Locate the cell with the specified text and output its (x, y) center coordinate. 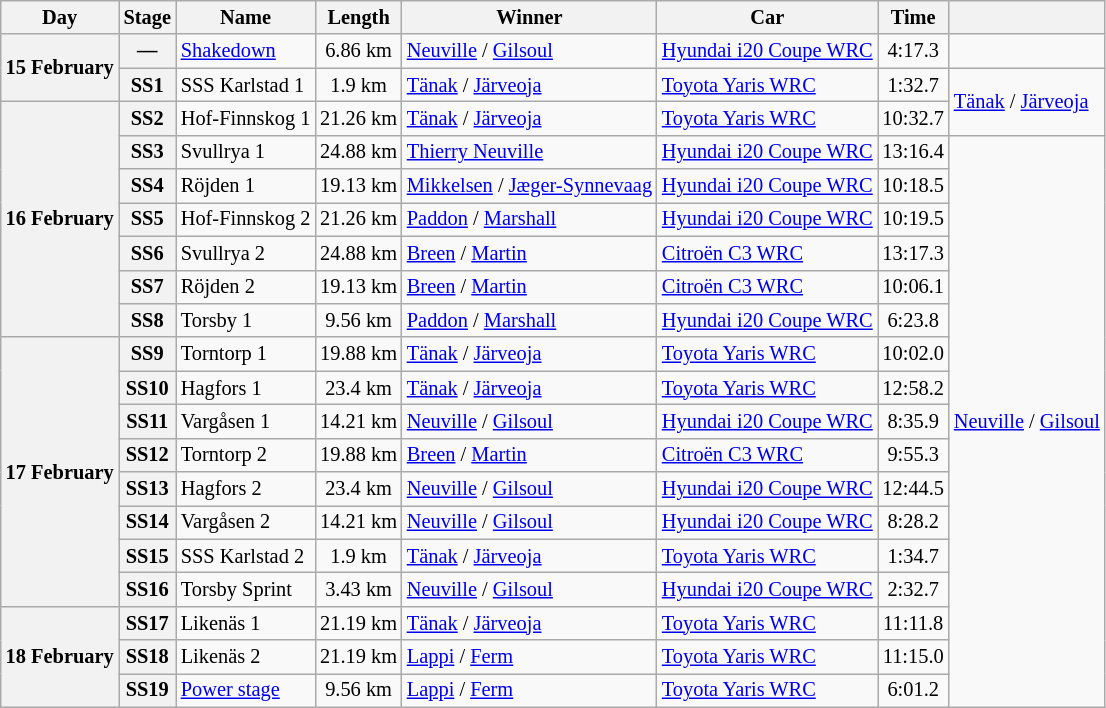
1:32.7 (914, 85)
Hof-Finnskog 1 (246, 118)
SS17 (148, 623)
Thierry Neuville (530, 152)
Svullrya 1 (246, 152)
4:17.3 (914, 51)
SS13 (148, 489)
Torntorp 2 (246, 455)
SS4 (148, 186)
1:34.7 (914, 556)
11:11.8 (914, 623)
6.86 km (358, 51)
Mikkelsen / Jæger-Synnevaag (530, 186)
10:32.7 (914, 118)
SS7 (148, 287)
SS5 (148, 219)
SS18 (148, 657)
Hagfors 2 (246, 489)
SSS Karlstad 2 (246, 556)
SS14 (148, 522)
13:17.3 (914, 253)
Power stage (246, 690)
6:01.2 (914, 690)
Vargåsen 1 (246, 421)
10:19.5 (914, 219)
SS8 (148, 320)
Day (60, 17)
Time (914, 17)
Length (358, 17)
11:15.0 (914, 657)
Stage (148, 17)
— (148, 51)
SS19 (148, 690)
18 February (60, 656)
9:55.3 (914, 455)
SS9 (148, 354)
16 February (60, 219)
Hagfors 1 (246, 388)
Winner (530, 17)
10:18.5 (914, 186)
10:02.0 (914, 354)
Torntorp 1 (246, 354)
Name (246, 17)
Torsby 1 (246, 320)
13:16.4 (914, 152)
17 February (60, 472)
Vargåsen 2 (246, 522)
Torsby Sprint (246, 589)
Hof-Finnskog 2 (246, 219)
SS16 (148, 589)
SS2 (148, 118)
Car (768, 17)
8:28.2 (914, 522)
SSS Karlstad 1 (246, 85)
Röjden 1 (246, 186)
SS10 (148, 388)
2:32.7 (914, 589)
10:06.1 (914, 287)
Shakedown (246, 51)
SS12 (148, 455)
3.43 km (358, 589)
8:35.9 (914, 421)
12:44.5 (914, 489)
SS1 (148, 85)
Likenäs 1 (246, 623)
SS3 (148, 152)
SS11 (148, 421)
15 February (60, 68)
SS15 (148, 556)
12:58.2 (914, 388)
SS6 (148, 253)
6:23.8 (914, 320)
Likenäs 2 (246, 657)
Röjden 2 (246, 287)
Svullrya 2 (246, 253)
